Search for the cell housing the specified text and yield its [X, Y] center coordinate. 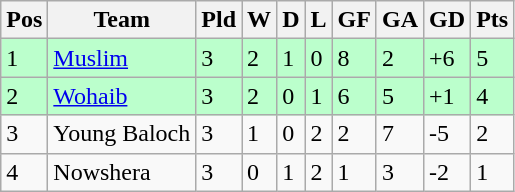
GD [448, 20]
Pld [219, 20]
7 [400, 134]
8 [354, 58]
Wohaib [122, 96]
Pos [24, 20]
Muslim [122, 58]
W [260, 20]
GA [400, 20]
-2 [448, 172]
D [291, 20]
+1 [448, 96]
Team [122, 20]
-5 [448, 134]
Nowshera [122, 172]
Pts [492, 20]
Young Baloch [122, 134]
+6 [448, 58]
L [318, 20]
6 [354, 96]
GF [354, 20]
